Determine the (X, Y) coordinate at the center of the cell enclosing the given text.  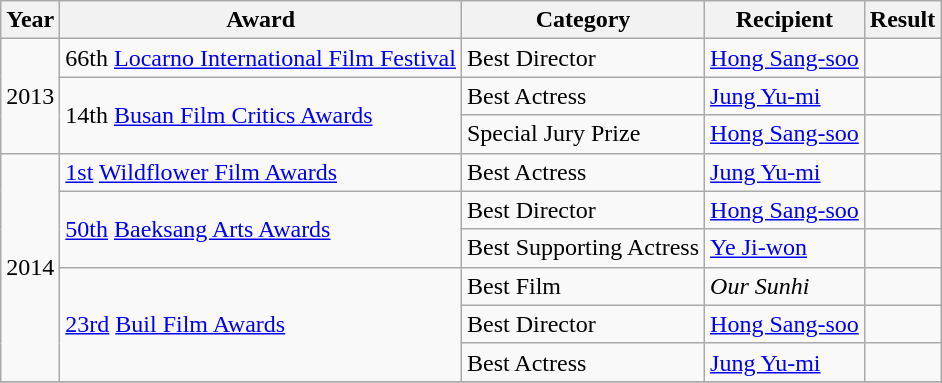
Special Jury Prize (582, 134)
Year (30, 20)
Our Sunhi (785, 286)
1st Wildflower Film Awards (261, 172)
23rd Buil Film Awards (261, 324)
2013 (30, 96)
Result (902, 20)
Best Film (582, 286)
14th Busan Film Critics Awards (261, 115)
2014 (30, 267)
Category (582, 20)
Ye Ji-won (785, 248)
Best Supporting Actress (582, 248)
Recipient (785, 20)
Award (261, 20)
66th Locarno International Film Festival (261, 58)
50th Baeksang Arts Awards (261, 229)
